For the text-containing cell, return its midpoint in [x, y] coordinate format. 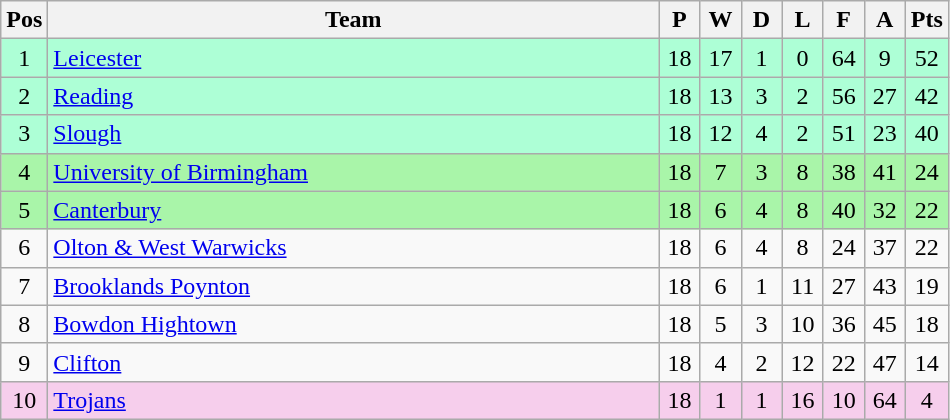
Pts [926, 20]
36 [844, 324]
W [720, 20]
Olton & West Warwicks [354, 248]
51 [844, 134]
45 [884, 324]
13 [720, 96]
52 [926, 58]
Brooklands Poynton [354, 286]
47 [884, 362]
Trojans [354, 400]
23 [884, 134]
56 [844, 96]
11 [802, 286]
P [680, 20]
32 [884, 210]
F [844, 20]
Clifton [354, 362]
D [762, 20]
Leicester [354, 58]
0 [802, 58]
University of Birmingham [354, 172]
Bowdon Hightown [354, 324]
A [884, 20]
38 [844, 172]
L [802, 20]
Team [354, 20]
42 [926, 96]
16 [802, 400]
41 [884, 172]
43 [884, 286]
Pos [24, 20]
Canterbury [354, 210]
37 [884, 248]
Reading [354, 96]
17 [720, 58]
19 [926, 286]
14 [926, 362]
Slough [354, 134]
